Extract the [x, y] coordinate from the center of the cell holding the provided text.  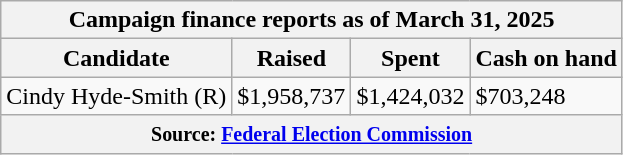
Spent [410, 58]
Cindy Hyde-Smith (R) [116, 96]
$1,958,737 [292, 96]
Source: Federal Election Commission [312, 134]
Raised [292, 58]
Candidate [116, 58]
Cash on hand [546, 58]
Campaign finance reports as of March 31, 2025 [312, 20]
$1,424,032 [410, 96]
$703,248 [546, 96]
